Extract the (x, y) coordinate from the center of the cell holding the provided text.  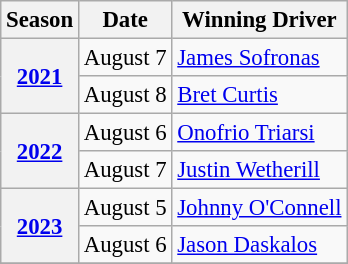
Bret Curtis (260, 95)
2022 (40, 152)
Date (125, 20)
August 8 (125, 95)
Winning Driver (260, 20)
James Sofronas (260, 58)
Johnny O'Connell (260, 208)
Onofrio Triarsi (260, 133)
August 5 (125, 208)
Season (40, 20)
2021 (40, 76)
Jason Daskalos (260, 245)
Justin Wetherill (260, 170)
2023 (40, 226)
